Return the (X, Y) coordinate for the center point of the cell that contains the specified text.  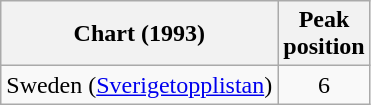
6 (324, 85)
Chart (1993) (140, 34)
Peakposition (324, 34)
Sweden (Sverigetopplistan) (140, 85)
